Return [x, y] of the center of cell containing provided text 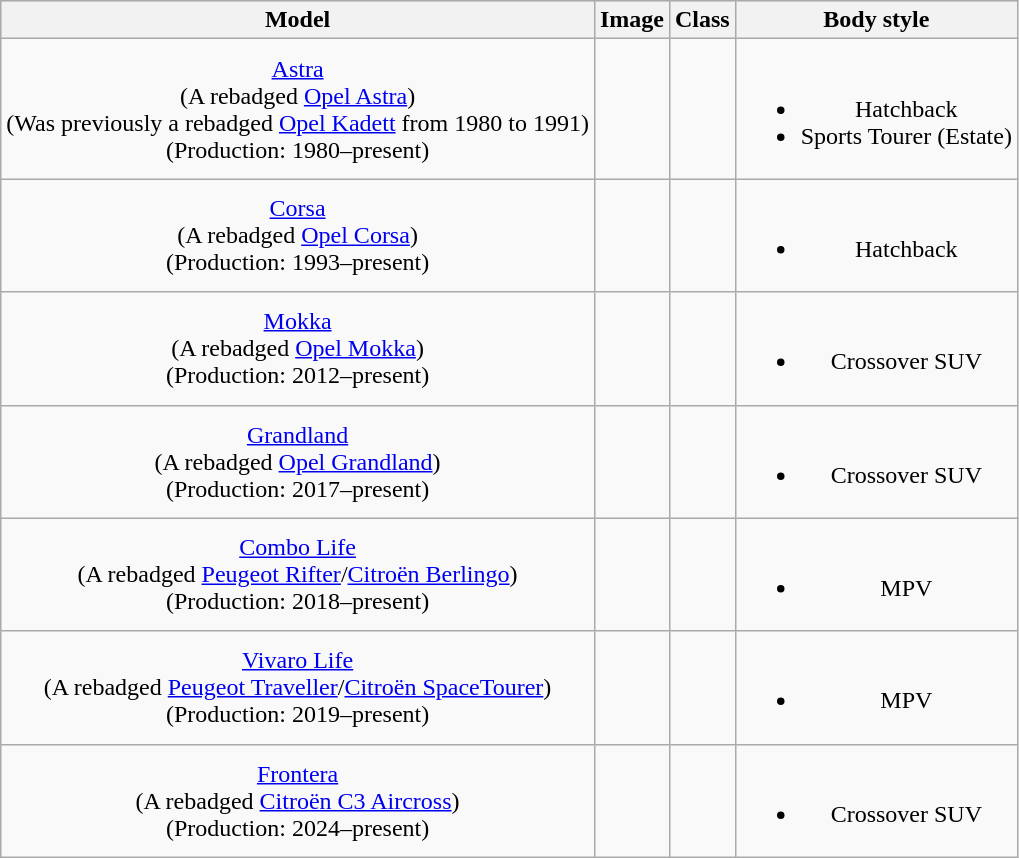
Mokka(A rebadged Opel Mokka)(Production: 2012–present) [298, 348]
Grandland(A rebadged Opel Grandland)(Production: 2017–present) [298, 462]
Frontera(A rebadged Citroën C3 Aircross)(Production: 2024–present) [298, 800]
Image [632, 20]
Class [702, 20]
Combo Life(A rebadged Peugeot Rifter/Citroën Berlingo)(Production: 2018–present) [298, 574]
Model [298, 20]
Vivaro Life(A rebadged Peugeot Traveller/Citroën SpaceTourer)(Production: 2019–present) [298, 688]
Astra(A rebadged Opel Astra)(Was previously a rebadged Opel Kadett from 1980 to 1991)(Production: 1980–present) [298, 109]
Corsa(A rebadged Opel Corsa)(Production: 1993–present) [298, 236]
Body style [876, 20]
HatchbackSports Tourer (Estate) [876, 109]
Hatchback [876, 236]
